Detect which cell encompasses the target text, then output its [x, y] center coordinate. 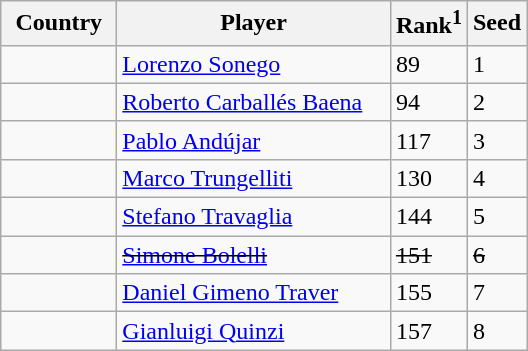
151 [428, 255]
1 [496, 64]
Simone Bolelli [254, 255]
89 [428, 64]
8 [496, 331]
157 [428, 331]
130 [428, 178]
5 [496, 217]
4 [496, 178]
Pablo Andújar [254, 140]
Country [59, 24]
Rank1 [428, 24]
Marco Trungelliti [254, 178]
Player [254, 24]
Daniel Gimeno Traver [254, 293]
Lorenzo Sonego [254, 64]
Roberto Carballés Baena [254, 102]
7 [496, 293]
3 [496, 140]
117 [428, 140]
Stefano Travaglia [254, 217]
94 [428, 102]
155 [428, 293]
Seed [496, 24]
Gianluigi Quinzi [254, 331]
144 [428, 217]
2 [496, 102]
6 [496, 255]
